Determine the [x, y] coordinate at the center of the cell enclosing the given text.  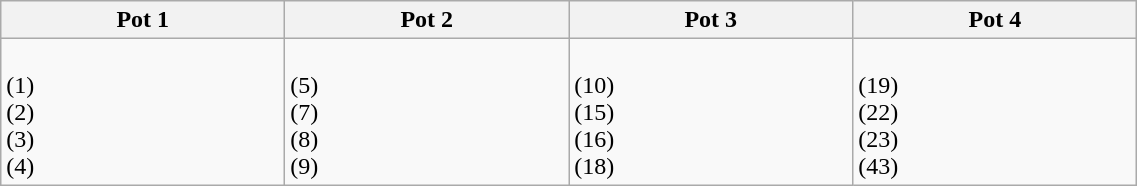
(19) (22) (23) (43) [995, 112]
Pot 2 [427, 20]
(5) (7) (8) (9) [427, 112]
(1) (2) (3) (4) [143, 112]
(10) (15) (16) (18) [711, 112]
Pot 4 [995, 20]
Pot 3 [711, 20]
Pot 1 [143, 20]
